Determine the (X, Y) coordinate at the center of the cell enclosing the given text.  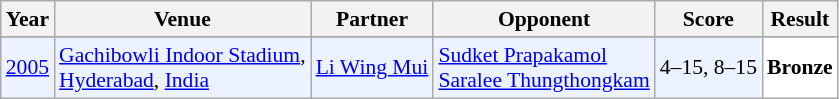
Bronze (800, 68)
Li Wing Mui (372, 68)
Year (28, 19)
Venue (182, 19)
2005 (28, 68)
Sudket Prapakamol Saralee Thungthongkam (544, 68)
4–15, 8–15 (708, 68)
Partner (372, 19)
Result (800, 19)
Score (708, 19)
Opponent (544, 19)
Gachibowli Indoor Stadium,Hyderabad, India (182, 68)
